Find where the given text appears and provide that cell's center as (x, y) coordinate. 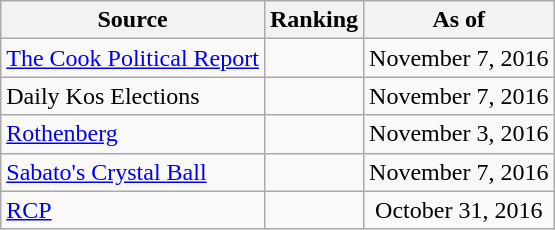
Sabato's Crystal Ball (133, 172)
As of (459, 20)
Source (133, 20)
The Cook Political Report (133, 58)
Daily Kos Elections (133, 96)
October 31, 2016 (459, 210)
Rothenberg (133, 134)
RCP (133, 210)
Ranking (314, 20)
November 3, 2016 (459, 134)
